Locate the cell with the specified text and output its (X, Y) center coordinate. 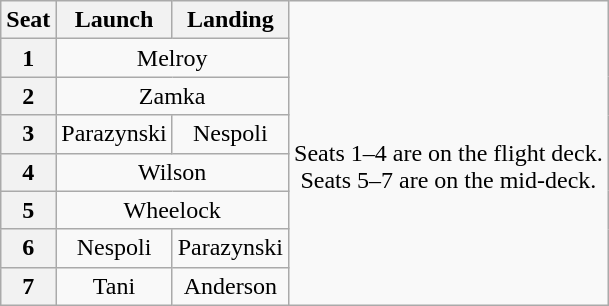
Anderson (230, 286)
Landing (230, 20)
Seats 1–4 are on the flight deck.Seats 5–7 are on the mid-deck. (449, 153)
Tani (114, 286)
Wheelock (172, 210)
1 (28, 58)
Launch (114, 20)
6 (28, 248)
7 (28, 286)
2 (28, 96)
Melroy (172, 58)
Zamka (172, 96)
4 (28, 172)
Wilson (172, 172)
3 (28, 134)
5 (28, 210)
Seat (28, 20)
